Determine the [X, Y] coordinate at the center of the cell enclosing the given text.  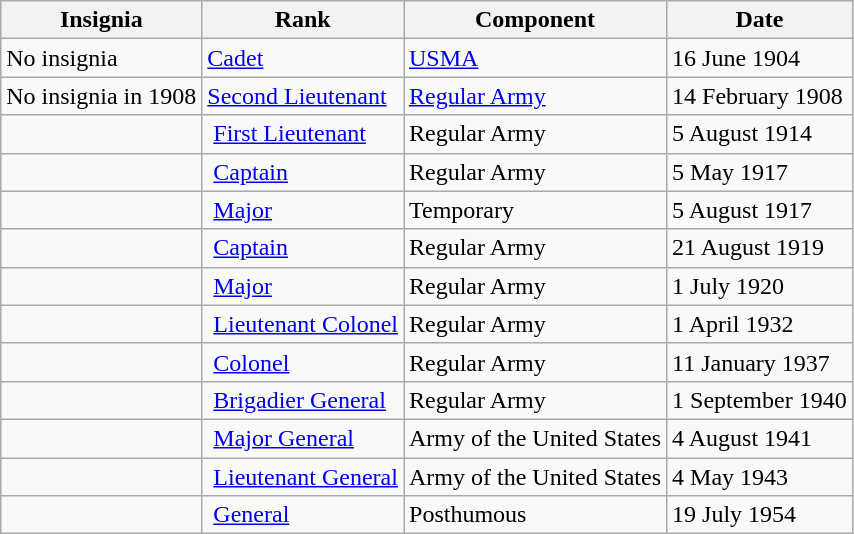
Insignia [102, 20]
5 August 1914 [760, 134]
Posthumous [536, 515]
1 September 1940 [760, 400]
21 August 1919 [760, 248]
Colonel [303, 362]
No insignia [102, 58]
Second Lieutenant [303, 96]
14 February 1908 [760, 96]
No insignia in 1908 [102, 96]
4 August 1941 [760, 438]
General [303, 515]
4 May 1943 [760, 477]
Temporary [536, 210]
Rank [303, 20]
USMA [536, 58]
Major General [303, 438]
Lieutenant Colonel [303, 324]
5 August 1917 [760, 210]
Date [760, 20]
Lieutenant General [303, 477]
11 January 1937 [760, 362]
19 July 1954 [760, 515]
Cadet [303, 58]
5 May 1917 [760, 172]
1 April 1932 [760, 324]
First Lieutenant [303, 134]
16 June 1904 [760, 58]
Component [536, 20]
Brigadier General [303, 400]
1 July 1920 [760, 286]
